Detect which cell encompasses the target text, then output its [X, Y] center coordinate. 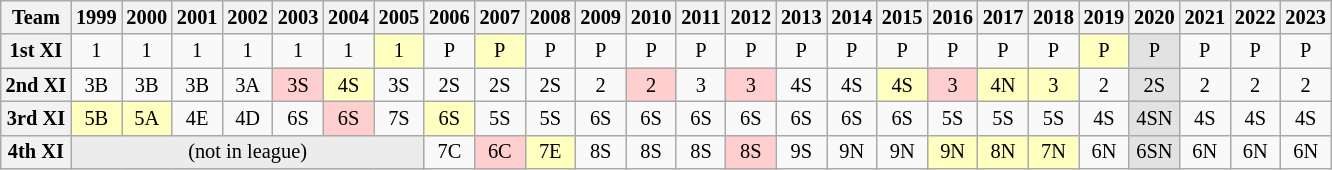
4N [1003, 85]
7N [1053, 152]
2011 [700, 17]
4E [197, 118]
2008 [550, 17]
7C [449, 152]
2000 [147, 17]
2022 [1255, 17]
2004 [348, 17]
2012 [751, 17]
2006 [449, 17]
2015 [902, 17]
3A [247, 85]
2021 [1205, 17]
4SN [1154, 118]
2018 [1053, 17]
6C [500, 152]
2nd XI [36, 85]
4D [247, 118]
2007 [500, 17]
2019 [1104, 17]
2023 [1305, 17]
2009 [600, 17]
1st XI [36, 51]
5A [147, 118]
8N [1003, 152]
5B [96, 118]
2020 [1154, 17]
2010 [651, 17]
2017 [1003, 17]
Team [36, 17]
4th XI [36, 152]
3rd XI [36, 118]
2016 [952, 17]
2013 [801, 17]
9S [801, 152]
2003 [298, 17]
2002 [247, 17]
7S [399, 118]
2005 [399, 17]
1999 [96, 17]
2001 [197, 17]
2014 [851, 17]
7E [550, 152]
6SN [1154, 152]
(not in league) [248, 152]
